Pinpoint the cell where the given text exists, returning its [X, Y] midpoint coordinate. 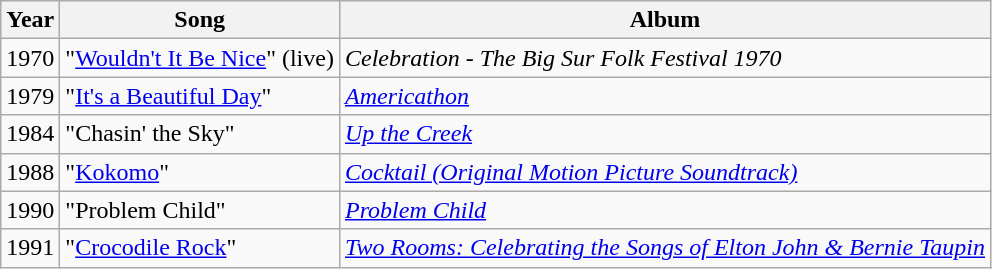
Americathon [664, 96]
Year [30, 20]
Celebration - The Big Sur Folk Festival 1970 [664, 58]
Album [664, 20]
"Crocodile Rock" [200, 248]
Cocktail (Original Motion Picture Soundtrack) [664, 172]
"Problem Child" [200, 210]
1979 [30, 96]
Problem Child [664, 210]
Up the Creek [664, 134]
"Wouldn't It Be Nice" (live) [200, 58]
Song [200, 20]
Two Rooms: Celebrating the Songs of Elton John & Bernie Taupin [664, 248]
"It's a Beautiful Day" [200, 96]
1970 [30, 58]
1991 [30, 248]
"Chasin' the Sky" [200, 134]
1990 [30, 210]
"Kokomo" [200, 172]
1988 [30, 172]
1984 [30, 134]
